Return the [x, y] coordinate for the center point of the cell that contains the specified text.  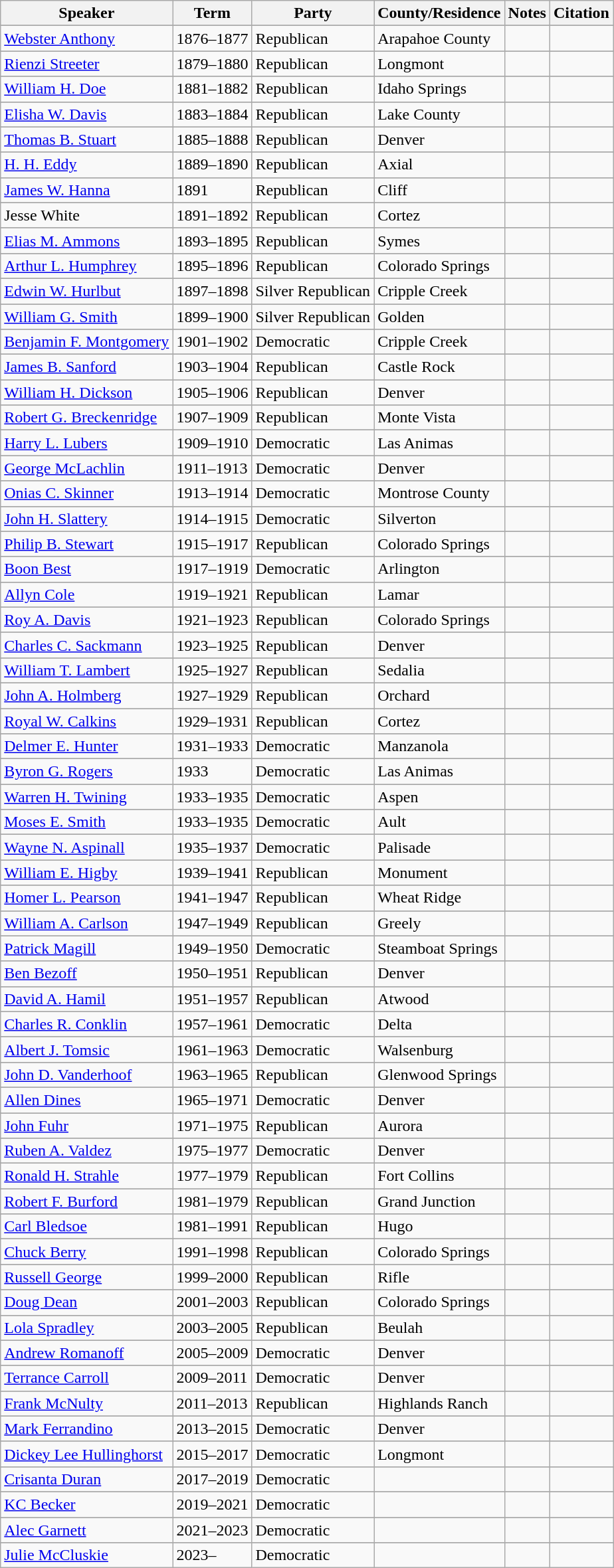
Patrick Magill [86, 948]
William G. Smith [86, 317]
Steamboat Springs [439, 948]
Delmer E. Hunter [86, 746]
Golden [439, 317]
John Fuhr [86, 1126]
Dickey Lee Hullinghorst [86, 1454]
Charles R. Conklin [86, 1024]
Greely [439, 923]
Castle Rock [439, 367]
Byron G. Rogers [86, 772]
2011–2013 [213, 1403]
John D. Vanderhoof [86, 1075]
1981–1979 [213, 1201]
Allen Dines [86, 1100]
Benjamin F. Montgomery [86, 342]
1897–1898 [213, 291]
Andrew Romanoff [86, 1353]
William E. Higby [86, 873]
1911–1913 [213, 468]
Orchard [439, 695]
1965–1971 [213, 1100]
Moses E. Smith [86, 822]
1999–2000 [213, 1277]
Atwood [439, 999]
Party [313, 13]
Chuck Berry [86, 1252]
1927–1929 [213, 695]
1977–1979 [213, 1176]
2005–2009 [213, 1353]
1905–1906 [213, 392]
1889–1890 [213, 165]
Grand Junction [439, 1201]
Robert F. Burford [86, 1201]
1917–1919 [213, 569]
Beulah [439, 1328]
1933 [213, 772]
Onias C. Skinner [86, 493]
Arlington [439, 569]
1913–1914 [213, 493]
Palisade [439, 847]
1949–1950 [213, 948]
1931–1933 [213, 746]
Alec Garnett [86, 1529]
1961–1963 [213, 1049]
1947–1949 [213, 923]
KC Becker [86, 1504]
Terrance Carroll [86, 1378]
Term [213, 13]
2013–2015 [213, 1429]
1929–1931 [213, 721]
County/Residence [439, 13]
Elisha W. Davis [86, 114]
2019–2021 [213, 1504]
1957–1961 [213, 1024]
2021–2023 [213, 1529]
Arthur L. Humphrey [86, 266]
1950–1951 [213, 974]
George McLachlin [86, 468]
Hugo [439, 1227]
Cliff [439, 190]
Delta [439, 1024]
Doug Dean [86, 1302]
1885–1888 [213, 139]
David A. Hamil [86, 999]
1975–1977 [213, 1151]
Walsenburg [439, 1049]
Elias M. Ammons [86, 240]
1941–1947 [213, 898]
Carl Bledsoe [86, 1227]
1914–1915 [213, 519]
John H. Slattery [86, 519]
Montrose County [439, 493]
Symes [439, 240]
Webster Anthony [86, 39]
1971–1975 [213, 1126]
2009–2011 [213, 1378]
1879–1880 [213, 64]
Manzanola [439, 746]
Philip B. Stewart [86, 544]
Ault [439, 822]
1935–1937 [213, 847]
Boon Best [86, 569]
Warren H. Twining [86, 797]
Julie McCluskie [86, 1555]
Charles C. Sackmann [86, 645]
2023– [213, 1555]
1881–1882 [213, 89]
Rienzi Streeter [86, 64]
Ben Bezoff [86, 974]
1891–1892 [213, 215]
Lola Spradley [86, 1328]
1909–1910 [213, 443]
1903–1904 [213, 367]
2003–2005 [213, 1328]
James B. Sanford [86, 367]
John A. Holmberg [86, 695]
1923–1925 [213, 645]
James W. Hanna [86, 190]
William T. Lambert [86, 670]
1891 [213, 190]
Aurora [439, 1126]
1919–1921 [213, 594]
1876–1877 [213, 39]
1915–1917 [213, 544]
1907–1909 [213, 418]
1951–1957 [213, 999]
1899–1900 [213, 317]
Fort Collins [439, 1176]
Rifle [439, 1277]
Royal W. Calkins [86, 721]
Allyn Cole [86, 594]
Highlands Ranch [439, 1403]
1895–1896 [213, 266]
Aspen [439, 797]
2001–2003 [213, 1302]
Speaker [86, 13]
Robert G. Breckenridge [86, 418]
Crisanta Duran [86, 1479]
Wheat Ridge [439, 898]
Edwin W. Hurlbut [86, 291]
1981–1991 [213, 1227]
Silverton [439, 519]
Mark Ferrandino [86, 1429]
Lamar [439, 594]
Russell George [86, 1277]
Homer L. Pearson [86, 898]
H. H. Eddy [86, 165]
1963–1965 [213, 1075]
Monument [439, 873]
1939–1941 [213, 873]
Roy A. Davis [86, 620]
Citation [581, 13]
Axial [439, 165]
Ruben A. Valdez [86, 1151]
William H. Dickson [86, 392]
Ronald H. Strahle [86, 1176]
1893–1895 [213, 240]
Thomas B. Stuart [86, 139]
Frank McNulty [86, 1403]
Notes [527, 13]
1883–1884 [213, 114]
1901–1902 [213, 342]
Harry L. Lubers [86, 443]
Glenwood Springs [439, 1075]
William A. Carlson [86, 923]
Arapahoe County [439, 39]
2017–2019 [213, 1479]
Idaho Springs [439, 89]
Monte Vista [439, 418]
2015–2017 [213, 1454]
1991–1998 [213, 1252]
Albert J. Tomsic [86, 1049]
Wayne N. Aspinall [86, 847]
William H. Doe [86, 89]
Jesse White [86, 215]
1925–1927 [213, 670]
Sedalia [439, 670]
Lake County [439, 114]
1921–1923 [213, 620]
